For the text-containing cell, return its midpoint in (x, y) coordinate format. 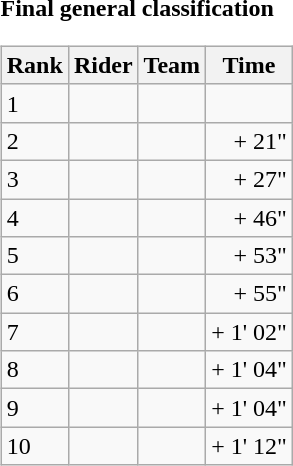
7 (34, 332)
2 (34, 141)
+ 27" (250, 179)
+ 21" (250, 141)
+ 1' 12" (250, 446)
9 (34, 408)
6 (34, 294)
+ 1' 02" (250, 332)
Time (250, 65)
4 (34, 217)
Rank (34, 65)
5 (34, 256)
3 (34, 179)
+ 53" (250, 256)
8 (34, 370)
Team (172, 65)
+ 55" (250, 294)
1 (34, 103)
Rider (103, 65)
+ 46" (250, 217)
10 (34, 446)
